Identify which cell holds the provided text, then report its [x, y] central coordinate. 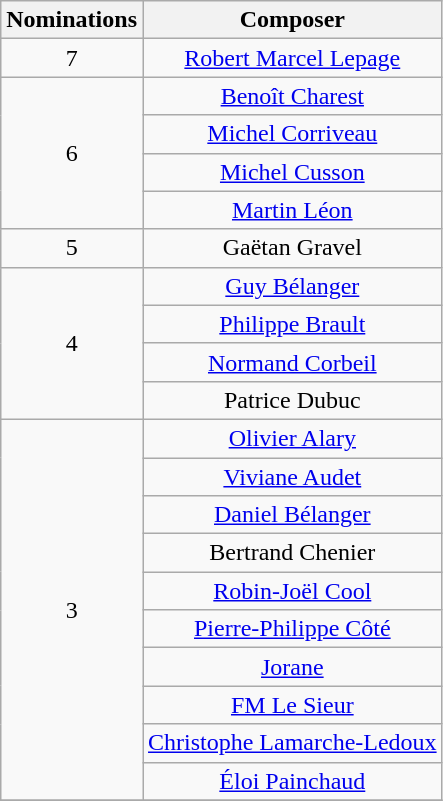
4 [72, 343]
6 [72, 153]
FM Le Sieur [292, 705]
3 [72, 610]
Michel Corriveau [292, 134]
Michel Cusson [292, 172]
Daniel Bélanger [292, 515]
Benoît Charest [292, 96]
Jorane [292, 667]
Nominations [72, 20]
Patrice Dubuc [292, 400]
Normand Corbeil [292, 362]
Philippe Brault [292, 324]
Olivier Alary [292, 438]
5 [72, 248]
Pierre-Philippe Côté [292, 629]
7 [72, 58]
Éloi Painchaud [292, 781]
Guy Bélanger [292, 286]
Christophe Lamarche-Ledoux [292, 743]
Gaëtan Gravel [292, 248]
Bertrand Chenier [292, 553]
Composer [292, 20]
Robin-Joël Cool [292, 591]
Viviane Audet [292, 477]
Robert Marcel Lepage [292, 58]
Martin Léon [292, 210]
